Pinpoint the cell where the given text exists, returning its [X, Y] midpoint coordinate. 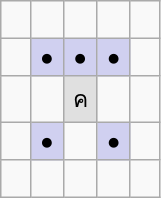
ค [80, 100]
